Locate the cell with the specified text and output its (X, Y) center coordinate. 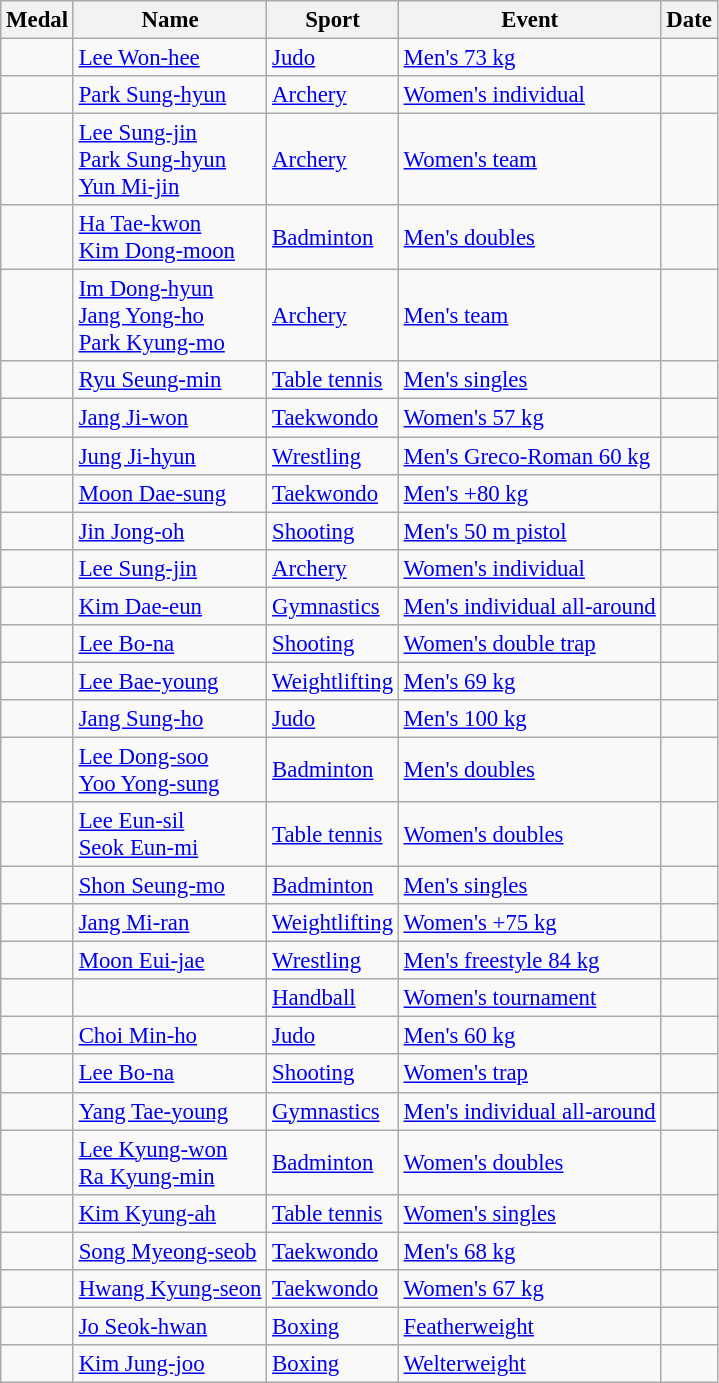
Men's 50 m pistol (530, 531)
Yang Tae-young (170, 1111)
Jin Jong-oh (170, 531)
Choi Min-ho (170, 1036)
Lee Sung-jinPark Sung-hyunYun Mi-jin (170, 160)
Featherweight (530, 1326)
Men's 100 kg (530, 719)
Name (170, 20)
Men's +80 kg (530, 493)
Men's team (530, 316)
Date (689, 20)
Event (530, 20)
Women's 67 kg (530, 1289)
Moon Eui-jae (170, 961)
Jung Ji-hyun (170, 456)
Lee Sung-jin (170, 568)
Women's 57 kg (530, 418)
Women's trap (530, 1074)
Jang Mi-ran (170, 923)
Hwang Kyung-seon (170, 1289)
Kim Jung-joo (170, 1364)
Jang Ji-won (170, 418)
Song Myeong-seob (170, 1251)
Medal (38, 20)
Men's 60 kg (530, 1036)
Women's +75 kg (530, 923)
Park Sung-hyun (170, 95)
Shon Seung-mo (170, 886)
Women's team (530, 160)
Jang Sung-ho (170, 719)
Ryu Seung-min (170, 381)
Handball (333, 998)
Kim Kyung-ah (170, 1213)
Men's freestyle 84 kg (530, 961)
Men's 69 kg (530, 681)
Welterweight (530, 1364)
Kim Dae-eun (170, 606)
Women's double trap (530, 644)
Sport (333, 20)
Lee Eun-silSeok Eun-mi (170, 834)
Lee Won-hee (170, 58)
Jo Seok-hwan (170, 1326)
Im Dong-hyunJang Yong-hoPark Kyung-mo (170, 316)
Women's singles (530, 1213)
Men's 68 kg (530, 1251)
Lee Kyung-wonRa Kyung-min (170, 1162)
Ha Tae-kwonKim Dong-moon (170, 238)
Women's tournament (530, 998)
Lee Bae-young (170, 681)
Moon Dae-sung (170, 493)
Lee Dong-sooYoo Yong-sung (170, 770)
Men's Greco-Roman 60 kg (530, 456)
Men's 73 kg (530, 58)
